Scan for the cell matching the given text and deliver its (x, y) coordinate at center. 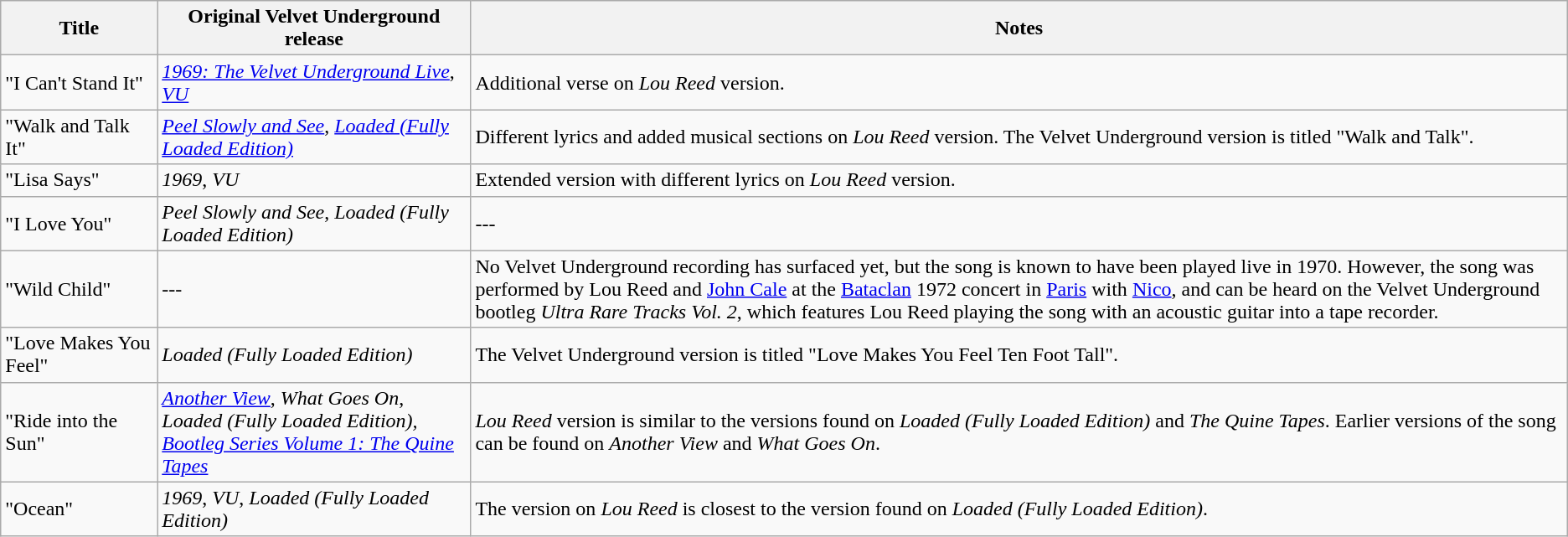
Original Velvet Underground release (314, 28)
1969, VU (314, 180)
The Velvet Underground version is titled "Love Makes You Feel Ten Foot Tall". (1019, 355)
"Love Makes You Feel" (79, 355)
Additional verse on Lou Reed version. (1019, 82)
"I Can't Stand It" (79, 82)
Title (79, 28)
"Wild Child" (79, 289)
Extended version with different lyrics on Lou Reed version. (1019, 180)
Different lyrics and added musical sections on Lou Reed version. The Velvet Underground version is titled "Walk and Talk". (1019, 137)
Loaded (Fully Loaded Edition) (314, 355)
"Lisa Says" (79, 180)
1969, VU, Loaded (Fully Loaded Edition) (314, 509)
The version on Lou Reed is closest to the version found on Loaded (Fully Loaded Edition). (1019, 509)
"Walk and Talk It" (79, 137)
"Ocean" (79, 509)
Another View, What Goes On, Loaded (Fully Loaded Edition), Bootleg Series Volume 1: The Quine Tapes (314, 432)
Notes (1019, 28)
"Ride into the Sun" (79, 432)
1969: The Velvet Underground Live, VU (314, 82)
"I Love You" (79, 223)
